Locate the cell with the specified text and output its (X, Y) center coordinate. 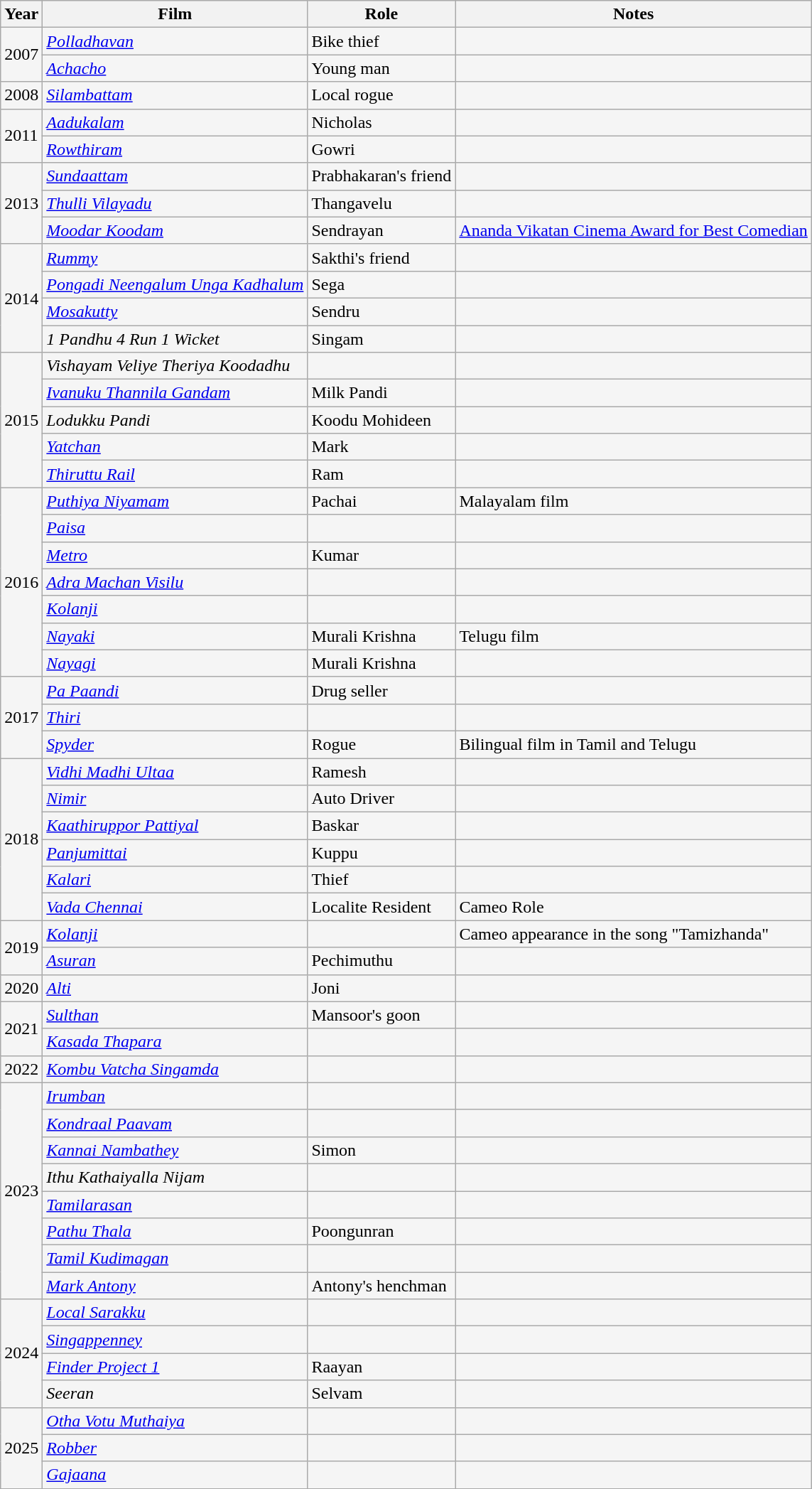
Sundaattam (175, 176)
Joni (381, 988)
Paisa (175, 528)
Antony's henchman (381, 1286)
Cameo appearance in the song "Tamizhanda" (634, 934)
Kumar (381, 555)
Pachai (381, 501)
Ananda Vikatan Cinema Award for Best Comedian (634, 230)
Asuran (175, 961)
2019 (21, 947)
Kombu Vatcha Singamda (175, 1069)
Vishayam Veliye Theriya Koodadhu (175, 366)
Spyder (175, 744)
Achacho (175, 68)
Film (175, 14)
Ithu Kathaiyalla Nijam (175, 1177)
Kondraal Paavam (175, 1123)
2018 (21, 839)
Mark (381, 447)
2021 (21, 1028)
Pa Paandi (175, 690)
Vada Chennai (175, 907)
Nicholas (381, 122)
Seeran (175, 1394)
Cameo Role (634, 907)
Finder Project 1 (175, 1367)
2013 (21, 203)
Poongunran (381, 1232)
Singam (381, 339)
Sakthi's friend (381, 257)
Puthiya Niyamam (175, 501)
Drug seller (381, 690)
Irumban (175, 1096)
2014 (21, 298)
Pechimuthu (381, 961)
Lodukku Pandi (175, 420)
Gajaana (175, 1475)
Singappenney (175, 1340)
Pongadi Neengalum Unga Kadhalum (175, 284)
Milk Pandi (381, 393)
2017 (21, 717)
Local Sarakku (175, 1313)
Thief (381, 880)
Ram (381, 474)
Rummy (175, 257)
Panjumittai (175, 853)
Silambattam (175, 95)
Kaathiruppor Pattiyal (175, 826)
Adra Machan Visilu (175, 582)
Sendru (381, 311)
Prabhakaran's friend (381, 176)
Gowri (381, 149)
2022 (21, 1069)
Nayagi (175, 663)
Young man (381, 68)
2015 (21, 420)
Thangavelu (381, 203)
Nimir (175, 799)
Localite Resident (381, 907)
Thiri (175, 717)
2016 (21, 582)
Raayan (381, 1367)
Alti (175, 988)
Ivanuku Thannila Gandam (175, 393)
Mansoor's goon (381, 1015)
Kannai Nambathey (175, 1150)
Notes (634, 14)
Vidhi Madhi Ultaa (175, 771)
Bike thief (381, 41)
Role (381, 14)
1 Pandhu 4 Run 1 Wicket (175, 339)
Mark Antony (175, 1286)
Malayalam film (634, 501)
Tamilarasan (175, 1205)
Kasada Thapara (175, 1042)
Robber (175, 1448)
Rogue (381, 744)
Selvam (381, 1394)
Tamil Kudimagan (175, 1259)
Bilingual film in Tamil and Telugu (634, 744)
Nayaki (175, 636)
Simon (381, 1150)
2025 (21, 1448)
Sulthan (175, 1015)
Moodar Koodam (175, 230)
2020 (21, 988)
Polladhavan (175, 41)
Thiruttu Rail (175, 474)
Aadukalam (175, 122)
Mosakutty (175, 311)
Pathu Thala (175, 1232)
Koodu Mohideen (381, 420)
2007 (21, 55)
2008 (21, 95)
Telugu film (634, 636)
Kalari (175, 880)
Metro (175, 555)
Otha Votu Muthaiya (175, 1421)
Rowthiram (175, 149)
Sega (381, 284)
2011 (21, 136)
Local rogue (381, 95)
Baskar (381, 826)
Thulli Vilayadu (175, 203)
2023 (21, 1190)
Auto Driver (381, 799)
Sendrayan (381, 230)
2024 (21, 1353)
Year (21, 14)
Kuppu (381, 853)
Yatchan (175, 447)
Ramesh (381, 771)
